Search for the cell housing the specified text and yield its [x, y] center coordinate. 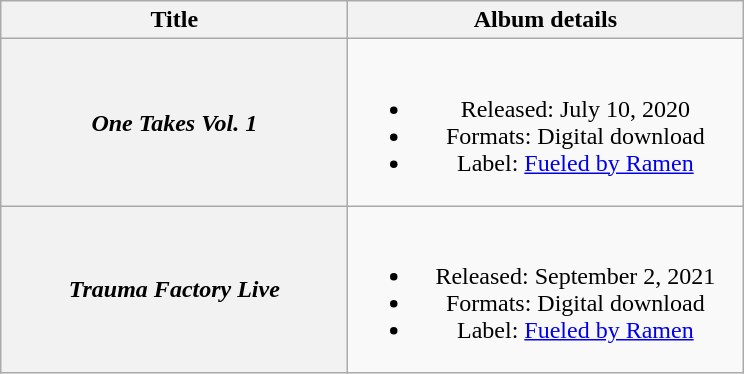
Title [174, 20]
One Takes Vol. 1 [174, 122]
Released: September 2, 2021Formats: Digital downloadLabel: Fueled by Ramen [546, 290]
Trauma Factory Live [174, 290]
Released: July 10, 2020Formats: Digital downloadLabel: Fueled by Ramen [546, 122]
Album details [546, 20]
